From the cell containing the given text, extract its center point as (x, y) coordinate. 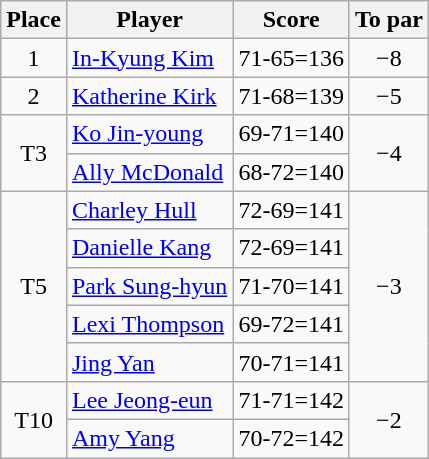
T10 (34, 419)
69-71=140 (292, 134)
−8 (388, 58)
T3 (34, 153)
−2 (388, 419)
Amy Yang (149, 438)
Ally McDonald (149, 172)
69-72=141 (292, 324)
In-Kyung Kim (149, 58)
71-70=141 (292, 286)
To par (388, 20)
−3 (388, 286)
Danielle Kang (149, 248)
71-71=142 (292, 400)
Lexi Thompson (149, 324)
Charley Hull (149, 210)
−4 (388, 153)
T5 (34, 286)
−5 (388, 96)
70-71=141 (292, 362)
Lee Jeong-eun (149, 400)
2 (34, 96)
Park Sung-hyun (149, 286)
71-68=139 (292, 96)
Katherine Kirk (149, 96)
Ko Jin-young (149, 134)
68-72=140 (292, 172)
Player (149, 20)
71-65=136 (292, 58)
1 (34, 58)
70-72=142 (292, 438)
Score (292, 20)
Place (34, 20)
Jing Yan (149, 362)
